Pinpoint the cell where the given text exists, returning its (X, Y) midpoint coordinate. 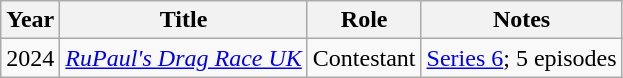
Notes (522, 20)
RuPaul's Drag Race UK (184, 58)
2024 (30, 58)
Role (364, 20)
Series 6; 5 episodes (522, 58)
Year (30, 20)
Title (184, 20)
Contestant (364, 58)
